Identify which cell holds the provided text, then report its [x, y] central coordinate. 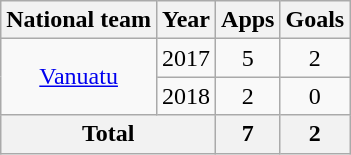
7 [248, 134]
Vanuatu [79, 77]
2018 [186, 96]
Total [108, 134]
Goals [315, 20]
5 [248, 58]
National team [79, 20]
0 [315, 96]
Year [186, 20]
2017 [186, 58]
Apps [248, 20]
